Determine the (x, y) coordinate at the center of the cell enclosing the given text.  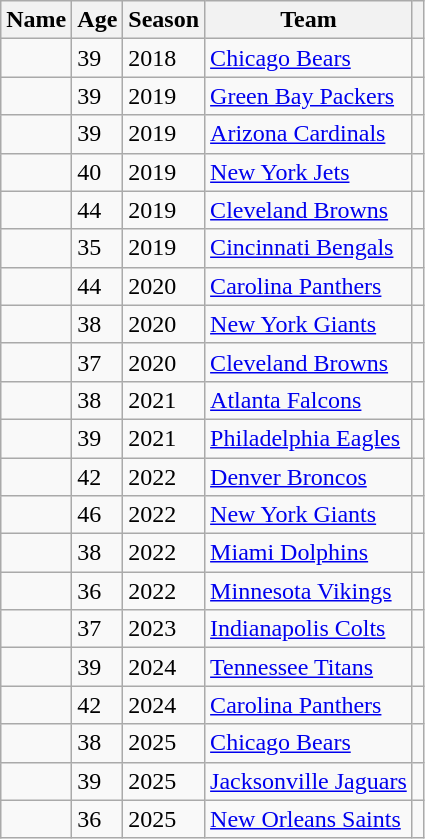
Arizona Cardinals (309, 134)
Philadelphia Eagles (309, 438)
Green Bay Packers (309, 96)
46 (98, 515)
Cincinnati Bengals (309, 248)
New York Jets (309, 172)
2023 (164, 629)
Tennessee Titans (309, 667)
35 (98, 248)
Age (98, 20)
Denver Broncos (309, 477)
Miami Dolphins (309, 553)
Jacksonville Jaguars (309, 781)
40 (98, 172)
New Orleans Saints (309, 819)
Indianapolis Colts (309, 629)
Atlanta Falcons (309, 400)
Name (36, 20)
Season (164, 20)
Team (309, 20)
2018 (164, 58)
Minnesota Vikings (309, 591)
